Output the [x, y] coordinate of the center of the cell containing the given text.  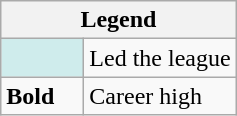
Bold [42, 96]
Legend [118, 20]
Career high [160, 96]
Led the league [160, 58]
